Detect which cell encompasses the target text, then output its [x, y] center coordinate. 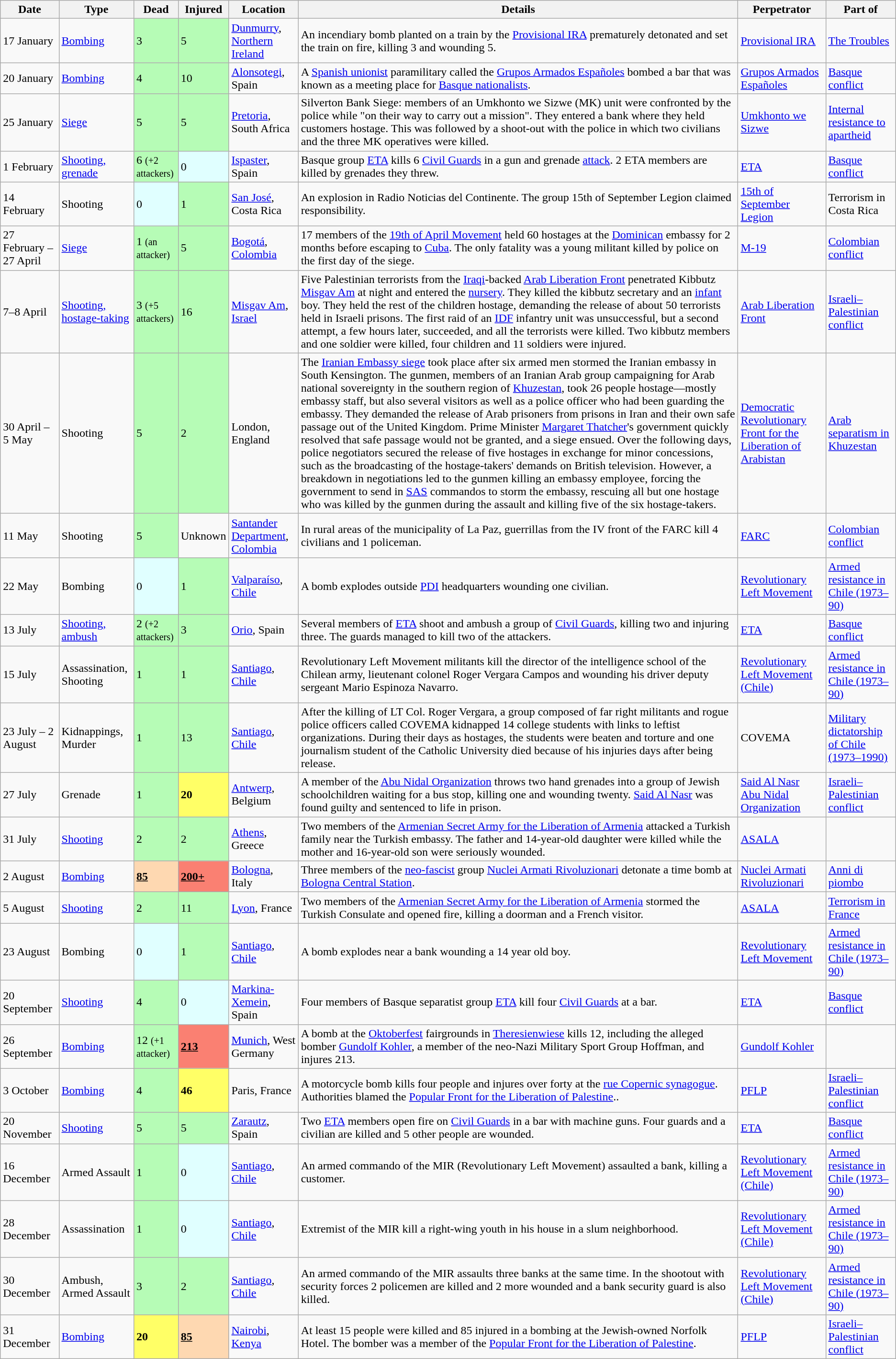
In rural areas of the municipality of La Paz, guerrillas from the IV front of the FARC kill 4 civilians and 1 policeman. [518, 535]
San José, Costa Rica [263, 204]
Umkhonto we Sizwe [782, 123]
Military dictatorship of Chile (1973–1990) [861, 738]
30 December [30, 1286]
2 August [30, 876]
Said Al Nasr Abu Nidal Organization [782, 795]
3 October [30, 1090]
Details [518, 10]
22 May [30, 586]
5 August [30, 908]
A bomb explodes near a bank wounding a 14 year old boy. [518, 952]
London, England [263, 433]
Paris, France [263, 1090]
M-19 [782, 248]
28 December [30, 1229]
Assassination, Shooting [96, 674]
Athens, Greece [263, 839]
Extremist of the MIR kill a right-wing youth in his house in a slum neighborhood. [518, 1229]
Munich, West Germany [263, 1046]
Grenade [96, 795]
Injured [203, 10]
Terrorism in France [861, 908]
Terrorism in Costa Rica [861, 204]
Shooting, grenade [96, 167]
Dead [156, 10]
11 [203, 908]
1 February [30, 167]
Nuclei Armati Rivoluzionari [782, 876]
Shooting, hostage-taking [96, 311]
A Spanish unionist paramilitary called the Grupos Armados Españoles bombed a bar that was known as a meeting place for Basque nationalists. [518, 79]
12 (+1 attacker) [156, 1046]
Gundolf Kohler [782, 1046]
Orio, Spain [263, 630]
16 December [30, 1172]
Provisional IRA [782, 41]
25 January [30, 123]
Bogotá, Colombia [263, 248]
13 [203, 738]
Type [96, 10]
Pretoria, South Africa [263, 123]
16 [203, 311]
Shooting, ambush [96, 630]
7–8 April [30, 311]
FARC [782, 535]
Ambush, Armed Assault [96, 1286]
Nairobi, Kenya [263, 1336]
A bomb explodes outside PDI headquarters wounding one civilian. [518, 586]
31 December [30, 1336]
23 July – 2 August [30, 738]
13 July [30, 630]
17 January [30, 41]
27 July [30, 795]
Date [30, 10]
Misgav Am, Israel [263, 311]
Two ETA members open fire on Civil Guards in a bar with machine guns. Four guards and a civilian are killed and 5 other people are wounded. [518, 1128]
Alonsotegi, Spain [263, 79]
30 April – 5 May [30, 433]
Assassination [96, 1229]
Kidnappings, Murder [96, 738]
1 (an attacker) [156, 248]
213 [203, 1046]
Internal resistance to apartheid [861, 123]
15th of September Legion [782, 204]
Unknown [203, 535]
20 November [30, 1128]
Perpetrator [782, 10]
27 February – 27 April [30, 248]
200+ [203, 876]
COVEMA [782, 738]
Democratic Revolutionary Front for the Liberation of Arabistan [782, 433]
15 July [30, 674]
2 (+2 attackers) [156, 630]
20 September [30, 1002]
Several members of ETA shoot and ambush a group of Civil Guards, killing two and injuring three. The guards managed to kill two of the attackers. [518, 630]
Dunmurry, Northern Ireland [263, 41]
14 February [30, 204]
Valparaíso, Chile [263, 586]
Ispaster, Spain [263, 167]
Anni di piombo [861, 876]
26 September [30, 1046]
An incendiary bomb planted on a train by the Provisional IRA prematurely detonated and set the train on fire, killing 3 and wounding 5. [518, 41]
23 August [30, 952]
An armed commando of the MIR (Revolutionary Left Movement) assaulted a bank, killing a customer. [518, 1172]
Three members of the neo-fascist group Nuclei Armati Rivoluzionari detonate a time bomb at Bologna Central Station. [518, 876]
11 May [30, 535]
31 July [30, 839]
Antwerp, Belgium [263, 795]
Armed Assault [96, 1172]
Four members of Basque separatist group ETA kill four Civil Guards at a bar. [518, 1002]
Santander Department, Colombia [263, 535]
Arab Liberation Front [782, 311]
Zarautz, Spain [263, 1128]
Bologna, Italy [263, 876]
46 [203, 1090]
Lyon, France [263, 908]
An explosion in Radio Noticias del Continente. The group 15th of September Legion claimed responsibility. [518, 204]
20 January [30, 79]
Grupos Armados Españoles [782, 79]
3 (+5 attackers) [156, 311]
Location [263, 10]
10 [203, 79]
Arab separatism in Khuzestan [861, 433]
Basque group ETA kills 6 Civil Guards in a gun and grenade attack. 2 ETA members are killed by grenades they threw. [518, 167]
Markina-Xemein, Spain [263, 1002]
Part of [861, 10]
6 (+2 attackers) [156, 167]
The Troubles [861, 41]
